Determine the [x, y] coordinate at the center of the cell enclosing the given text.  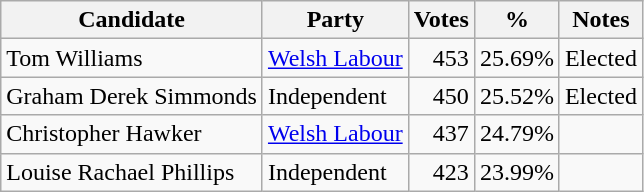
450 [441, 96]
Party [335, 20]
24.79% [516, 134]
25.52% [516, 96]
Christopher Hawker [132, 134]
Votes [441, 20]
25.69% [516, 58]
Candidate [132, 20]
453 [441, 58]
Graham Derek Simmonds [132, 96]
Louise Rachael Phillips [132, 172]
423 [441, 172]
437 [441, 134]
% [516, 20]
Tom Williams [132, 58]
23.99% [516, 172]
Notes [600, 20]
